Locate the cell with the specified text and output its (x, y) center coordinate. 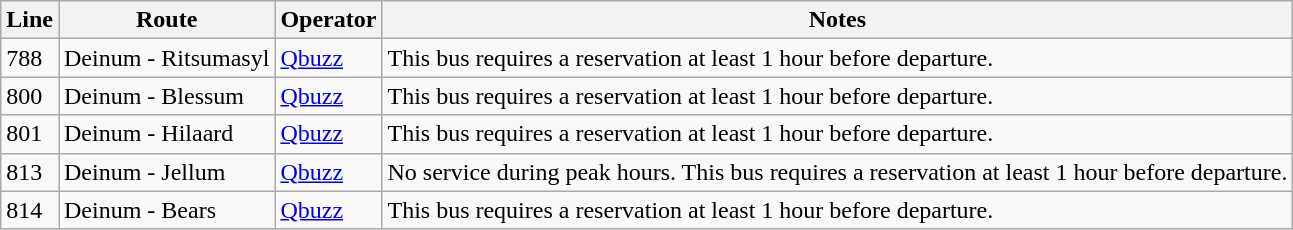
Route (166, 20)
Deinum - Hilaard (166, 134)
801 (30, 134)
Notes (838, 20)
Deinum - Bears (166, 210)
813 (30, 172)
Operator (328, 20)
814 (30, 210)
No service during peak hours. This bus requires a reservation at least 1 hour before departure. (838, 172)
800 (30, 96)
788 (30, 58)
Line (30, 20)
Deinum - Blessum (166, 96)
Deinum - Jellum (166, 172)
Deinum - Ritsumasyl (166, 58)
